From the cell containing the given text, extract its center point as (x, y) coordinate. 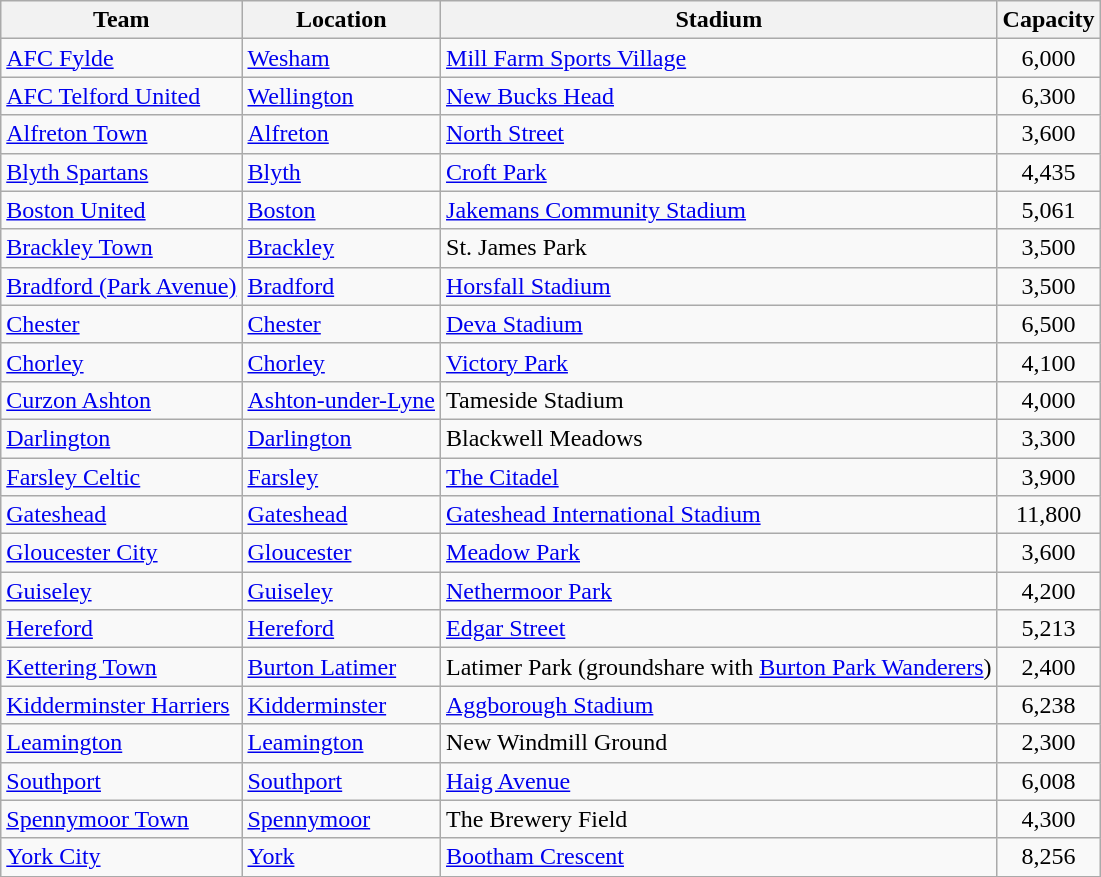
Wesham (342, 58)
Team (122, 20)
Blyth Spartans (122, 172)
Edgar Street (720, 629)
Location (342, 20)
New Bucks Head (720, 96)
Nethermoor Park (720, 591)
Brackley (342, 248)
Tameside Stadium (720, 400)
6,008 (1048, 781)
Brackley Town (122, 248)
6,238 (1048, 705)
Kettering Town (122, 667)
Croft Park (720, 172)
York City (122, 857)
Blackwell Meadows (720, 438)
8,256 (1048, 857)
5,213 (1048, 629)
St. James Park (720, 248)
5,061 (1048, 210)
Bootham Crescent (720, 857)
The Brewery Field (720, 819)
Bradford (Park Avenue) (122, 286)
6,500 (1048, 324)
4,435 (1048, 172)
Burton Latimer (342, 667)
Gateshead International Stadium (720, 515)
New Windmill Ground (720, 743)
Jakemans Community Stadium (720, 210)
Gloucester City (122, 553)
6,000 (1048, 58)
Aggborough Stadium (720, 705)
York (342, 857)
Blyth (342, 172)
Boston (342, 210)
Latimer Park (groundshare with Burton Park Wanderers) (720, 667)
Boston United (122, 210)
Haig Avenue (720, 781)
2,300 (1048, 743)
Wellington (342, 96)
Kidderminster (342, 705)
Victory Park (720, 362)
Capacity (1048, 20)
4,300 (1048, 819)
Spennymoor Town (122, 819)
Deva Stadium (720, 324)
2,400 (1048, 667)
3,900 (1048, 477)
Horsfall Stadium (720, 286)
Meadow Park (720, 553)
Bradford (342, 286)
Farsley (342, 477)
AFC Fylde (122, 58)
3,300 (1048, 438)
Ashton-under-Lyne (342, 400)
Alfreton Town (122, 134)
Alfreton (342, 134)
North Street (720, 134)
Mill Farm Sports Village (720, 58)
Curzon Ashton (122, 400)
AFC Telford United (122, 96)
4,200 (1048, 591)
Gloucester (342, 553)
Spennymoor (342, 819)
Farsley Celtic (122, 477)
Kidderminster Harriers (122, 705)
Stadium (720, 20)
11,800 (1048, 515)
The Citadel (720, 477)
6,300 (1048, 96)
4,000 (1048, 400)
4,100 (1048, 362)
